Return (x, y) of the center of cell containing provided text 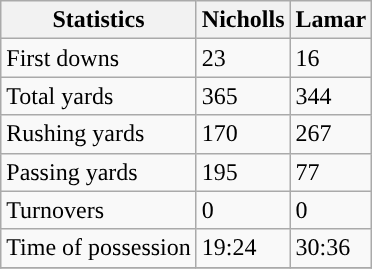
Nicholls (243, 20)
195 (243, 172)
Passing yards (99, 172)
344 (331, 96)
170 (243, 134)
267 (331, 134)
23 (243, 58)
Time of possession (99, 248)
Total yards (99, 96)
Rushing yards (99, 134)
16 (331, 58)
30:36 (331, 248)
77 (331, 172)
365 (243, 96)
First downs (99, 58)
Turnovers (99, 210)
Statistics (99, 20)
19:24 (243, 248)
Lamar (331, 20)
